Detect which cell encompasses the target text, then output its [X, Y] center coordinate. 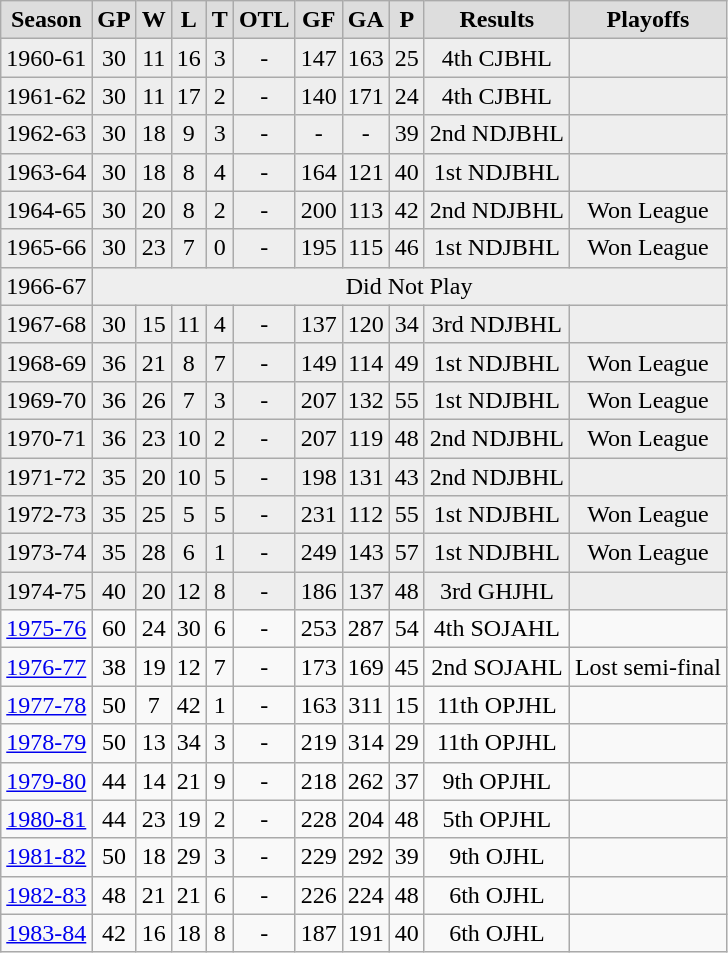
4th SOJAHL [496, 629]
13 [154, 743]
Playoffs [648, 20]
149 [318, 362]
1964-65 [46, 210]
38 [114, 667]
1961-62 [46, 96]
5th OPJHL [496, 819]
43 [406, 477]
164 [318, 172]
37 [406, 781]
1962-63 [46, 134]
249 [318, 553]
57 [406, 553]
GP [114, 20]
143 [366, 553]
219 [318, 743]
1968-69 [46, 362]
9th OJHL [496, 857]
228 [318, 819]
1977-78 [46, 705]
14 [154, 781]
Season [46, 20]
1969-70 [46, 400]
120 [366, 324]
49 [406, 362]
169 [366, 667]
147 [318, 58]
115 [366, 248]
200 [318, 210]
311 [366, 705]
287 [366, 629]
28 [154, 553]
GF [318, 20]
3rd GHJHL [496, 591]
3rd NDJBHL [496, 324]
186 [318, 591]
1966-67 [46, 286]
1960-61 [46, 58]
1971-72 [46, 477]
1963-64 [46, 172]
1973-74 [46, 553]
26 [154, 400]
P [406, 20]
198 [318, 477]
131 [366, 477]
T [220, 20]
204 [366, 819]
262 [366, 781]
1965-66 [46, 248]
46 [406, 248]
GA [366, 20]
224 [366, 895]
54 [406, 629]
314 [366, 743]
195 [318, 248]
45 [406, 667]
231 [318, 515]
1974-75 [46, 591]
1979-80 [46, 781]
1982-83 [46, 895]
1972-73 [46, 515]
1978-79 [46, 743]
Did Not Play [410, 286]
218 [318, 781]
9th OPJHL [496, 781]
191 [366, 933]
1976-77 [46, 667]
253 [318, 629]
OTL [264, 20]
17 [188, 96]
Results [496, 20]
1967-68 [46, 324]
121 [366, 172]
W [154, 20]
113 [366, 210]
1970-71 [46, 438]
292 [366, 857]
Lost semi-final [648, 667]
112 [366, 515]
0 [220, 248]
119 [366, 438]
60 [114, 629]
226 [318, 895]
187 [318, 933]
1975-76 [46, 629]
L [188, 20]
171 [366, 96]
1981-82 [46, 857]
173 [318, 667]
114 [366, 362]
1980-81 [46, 819]
2nd SOJAHL [496, 667]
140 [318, 96]
229 [318, 857]
1983-84 [46, 933]
132 [366, 400]
